Extract the [X, Y] coordinate from the center of the cell holding the provided text.  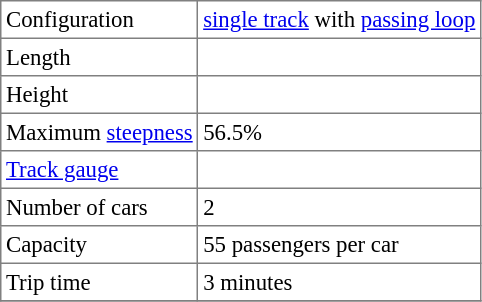
Maximum steepness [100, 132]
Height [100, 95]
Track gauge [100, 170]
Number of cars [100, 207]
Capacity [100, 245]
single track with passing loop [340, 20]
56.5% [340, 132]
2 [340, 207]
3 minutes [340, 282]
Configuration [100, 20]
Trip time [100, 282]
55 passengers per car [340, 245]
Length [100, 57]
